Search for the cell housing the specified text and yield its (X, Y) center coordinate. 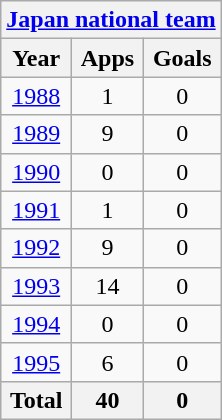
Year (36, 58)
1994 (36, 324)
Total (36, 400)
Goals (182, 58)
1990 (36, 172)
Japan national team (111, 20)
1989 (36, 134)
6 (108, 362)
1992 (36, 248)
1995 (36, 362)
Apps (108, 58)
1991 (36, 210)
1988 (36, 96)
14 (108, 286)
40 (108, 400)
1993 (36, 286)
